Extract the [X, Y] coordinate from the center of the cell holding the provided text.  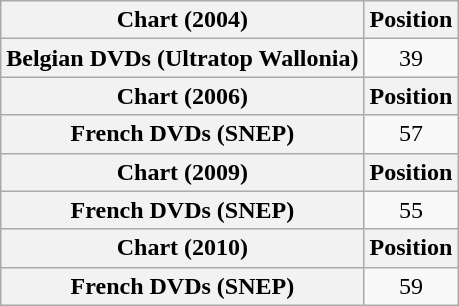
Chart (2009) [182, 172]
Belgian DVDs (Ultratop Wallonia) [182, 58]
Chart (2010) [182, 248]
55 [411, 210]
57 [411, 134]
59 [411, 286]
Chart (2006) [182, 96]
Chart (2004) [182, 20]
39 [411, 58]
